Identify which cell holds the provided text, then report its (X, Y) central coordinate. 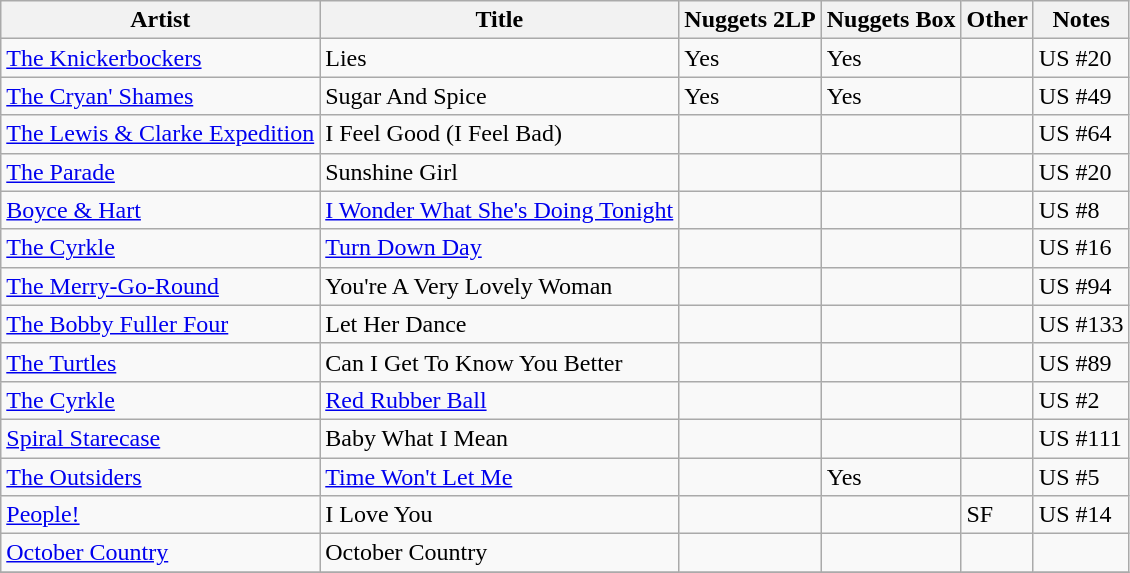
US #16 (1081, 248)
The Knickerbockers (160, 58)
The Parade (160, 172)
US #5 (1081, 477)
US #64 (1081, 134)
Time Won't Let Me (500, 477)
The Cryan' Shames (160, 96)
The Bobby Fuller Four (160, 324)
US #49 (1081, 96)
US #8 (1081, 210)
Baby What I Mean (500, 438)
Notes (1081, 20)
US #2 (1081, 400)
Title (500, 20)
Artist (160, 20)
Red Rubber Ball (500, 400)
Spiral Starecase (160, 438)
US #111 (1081, 438)
Can I Get To Know You Better (500, 362)
People! (160, 515)
Lies (500, 58)
The Outsiders (160, 477)
US #89 (1081, 362)
The Turtles (160, 362)
Boyce & Hart (160, 210)
The Lewis & Clarke Expedition (160, 134)
Turn Down Day (500, 248)
You're A Very Lovely Woman (500, 286)
SF (997, 515)
Sunshine Girl (500, 172)
The Merry-Go-Round (160, 286)
Sugar And Spice (500, 96)
Let Her Dance (500, 324)
Nuggets 2LP (750, 20)
US #14 (1081, 515)
I Feel Good (I Feel Bad) (500, 134)
US #133 (1081, 324)
I Wonder What She's Doing Tonight (500, 210)
I Love You (500, 515)
US #94 (1081, 286)
Nuggets Box (891, 20)
Other (997, 20)
